For the text-containing cell, return its midpoint in [x, y] coordinate format. 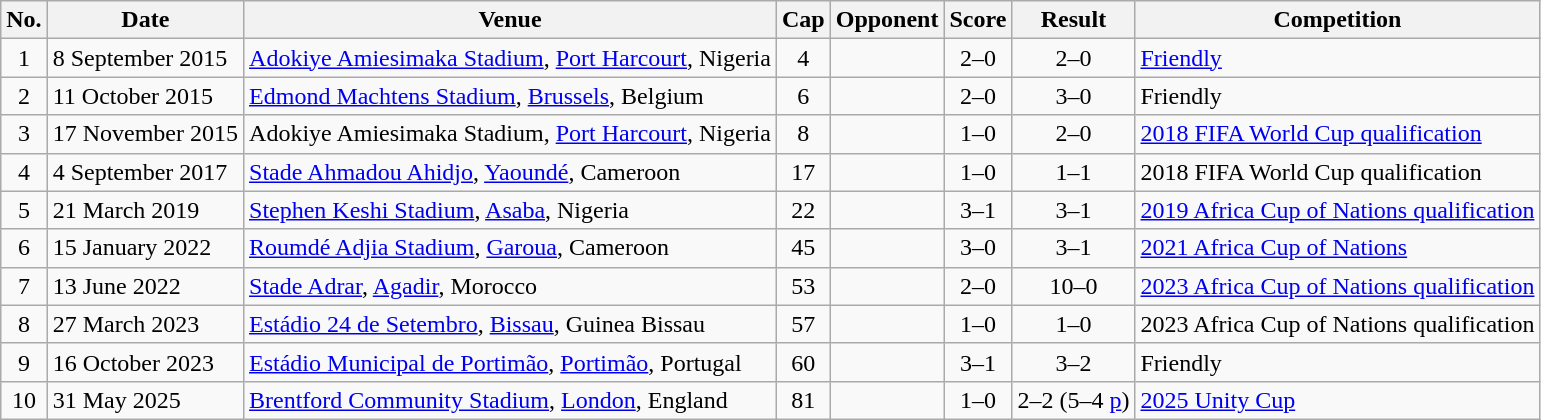
81 [803, 400]
22 [803, 210]
9 [24, 362]
2–2 (5–4 p) [1074, 400]
16 October 2023 [145, 362]
2 [24, 96]
15 January 2022 [145, 248]
11 October 2015 [145, 96]
3 [24, 134]
Result [1074, 20]
Roumdé Adjia Stadium, Garoua, Cameroon [510, 248]
1 [24, 58]
Opponent [887, 20]
Stade Adrar, Agadir, Morocco [510, 286]
31 May 2025 [145, 400]
27 March 2023 [145, 324]
Competition [1338, 20]
1–1 [1074, 172]
53 [803, 286]
21 March 2019 [145, 210]
Score [978, 20]
Date [145, 20]
5 [24, 210]
4 September 2017 [145, 172]
10 [24, 400]
7 [24, 286]
8 September 2015 [145, 58]
Stephen Keshi Stadium, Asaba, Nigeria [510, 210]
2025 Unity Cup [1338, 400]
60 [803, 362]
57 [803, 324]
3–2 [1074, 362]
No. [24, 20]
2019 Africa Cup of Nations qualification [1338, 210]
17 November 2015 [145, 134]
10–0 [1074, 286]
2021 Africa Cup of Nations [1338, 248]
Estádio Municipal de Portimão, Portimão, Portugal [510, 362]
Venue [510, 20]
Edmond Machtens Stadium, Brussels, Belgium [510, 96]
17 [803, 172]
Stade Ahmadou Ahidjo, Yaoundé, Cameroon [510, 172]
Cap [803, 20]
45 [803, 248]
Brentford Community Stadium, London, England [510, 400]
13 June 2022 [145, 286]
Estádio 24 de Setembro, Bissau, Guinea Bissau [510, 324]
